From the cell containing the given text, extract its center point as [X, Y] coordinate. 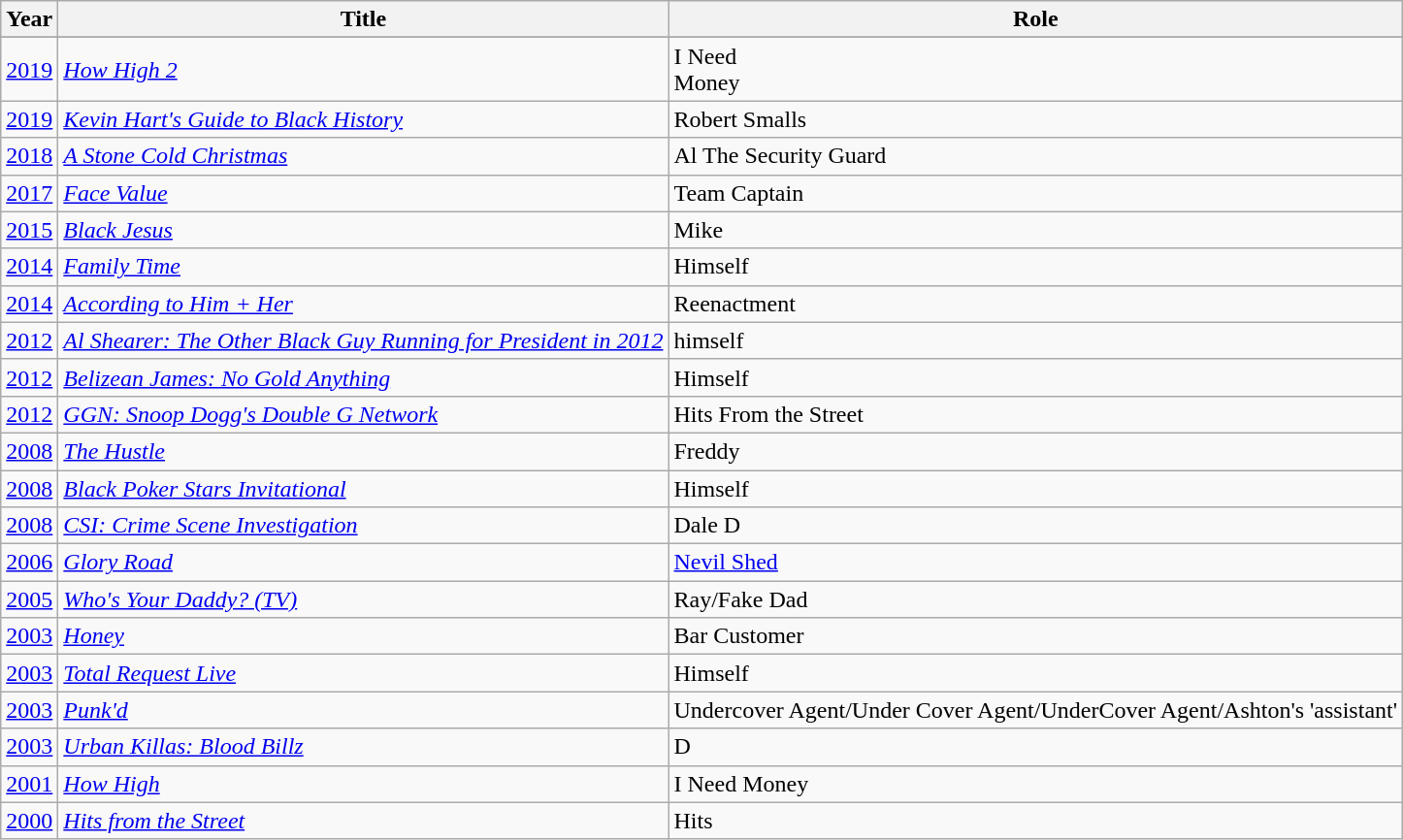
2017 [29, 193]
Team Captain [1036, 193]
2015 [29, 230]
Reenactment [1036, 304]
I Need Money [1036, 784]
Ray/Fake Dad [1036, 599]
2006 [29, 563]
Al The Security Guard [1036, 156]
How High 2 [363, 70]
Belizean James: No Gold Anything [363, 377]
Bar Customer [1036, 636]
CSI: Crime Scene Investigation [363, 526]
Honey [363, 636]
Punk'd [363, 710]
Year [29, 19]
Urban Killas: Blood Billz [363, 747]
Al Shearer: The Other Black Guy Running for President in 2012 [363, 340]
Freddy [1036, 451]
Glory Road [363, 563]
Title [363, 19]
GGN: Snoop Dogg's Double G Network [363, 414]
2000 [29, 821]
Black Poker Stars Invitational [363, 488]
I NeedMoney [1036, 70]
himself [1036, 340]
Who's Your Daddy? (TV) [363, 599]
Family Time [363, 267]
According to Him + Her [363, 304]
How High [363, 784]
2018 [29, 156]
A Stone Cold Christmas [363, 156]
Hits from the Street [363, 821]
Robert Smalls [1036, 119]
Hits From the Street [1036, 414]
2005 [29, 599]
Nevil Shed [1036, 563]
Dale D [1036, 526]
Total Request Live [363, 673]
Black Jesus [363, 230]
Mike [1036, 230]
2001 [29, 784]
Undercover Agent/Under Cover Agent/UnderCover Agent/Ashton's 'assistant' [1036, 710]
Role [1036, 19]
The Hustle [363, 451]
D [1036, 747]
Hits [1036, 821]
Face Value [363, 193]
Kevin Hart's Guide to Black History [363, 119]
